Extract the (x, y) coordinate from the center of the cell holding the provided text.  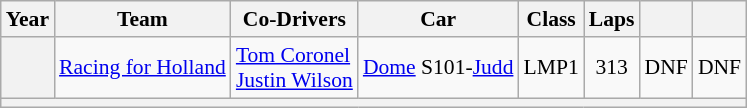
Car (438, 19)
Laps (612, 19)
Team (142, 19)
LMP1 (550, 68)
Dome S101-Judd (438, 68)
Racing for Holland (142, 68)
Tom Coronel Justin Wilson (294, 68)
Year (28, 19)
313 (612, 68)
Class (550, 19)
Co-Drivers (294, 19)
